Find where the given text appears and provide that cell's center as [X, Y] coordinate. 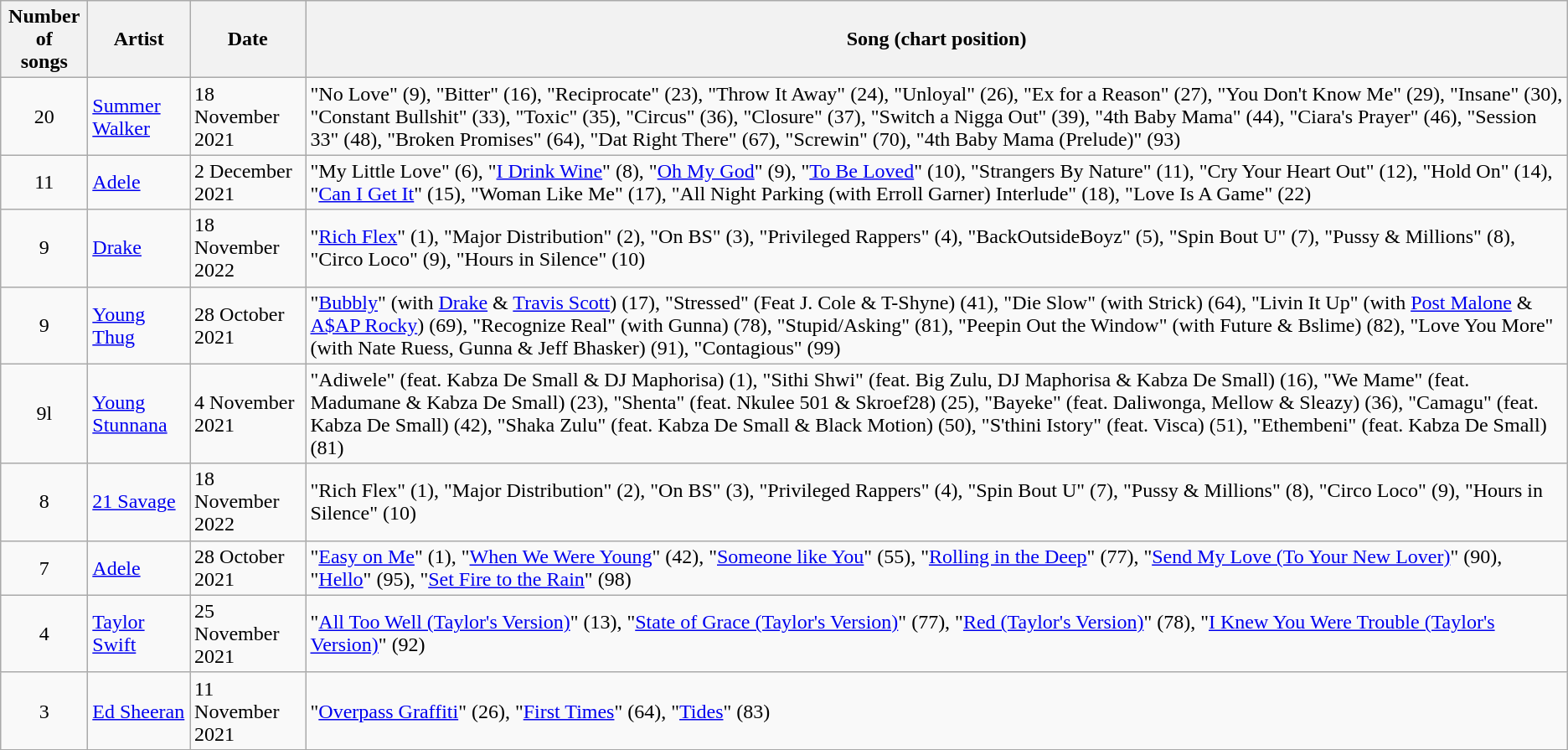
11 November 2021 [248, 711]
Date [248, 39]
Drake [139, 248]
21 Savage [139, 502]
9l [44, 414]
4 [44, 634]
Young Thug [139, 325]
Artist [139, 39]
7 [44, 568]
4 November 2021 [248, 414]
20 [44, 116]
Number of songs [44, 39]
3 [44, 711]
8 [44, 502]
Taylor Swift [139, 634]
18 November 2021 [248, 116]
11 [44, 183]
Ed Sheeran [139, 711]
"Overpass Graffiti" (26), "First Times" (64), "Tides" (83) [936, 711]
2 December 2021 [248, 183]
Summer Walker [139, 116]
Song (chart position) [936, 39]
25 November 2021 [248, 634]
Young Stunnana [139, 414]
